Determine the [X, Y] coordinate at the center of the cell enclosing the given text.  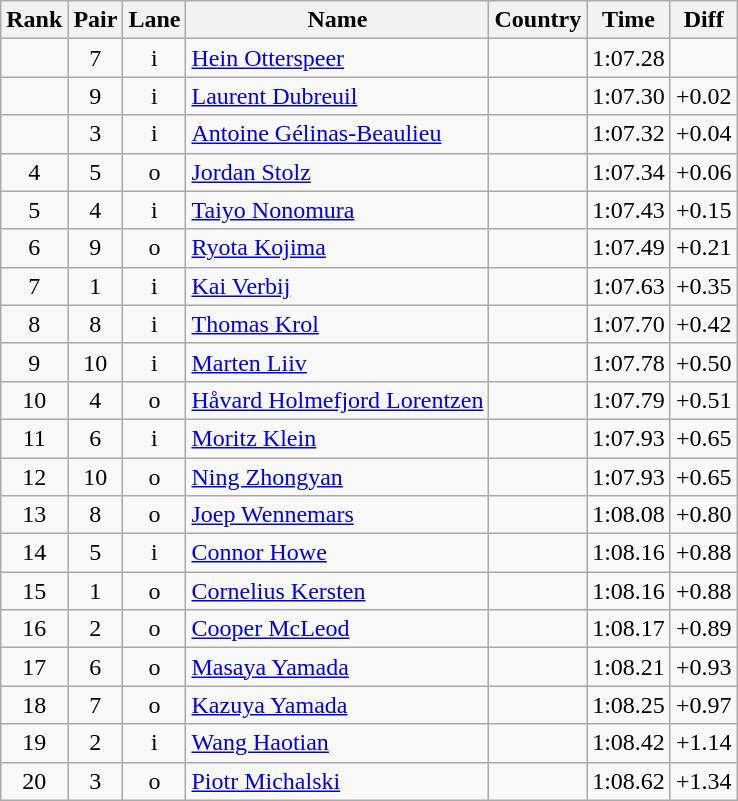
Taiyo Nonomura [338, 210]
+0.97 [704, 705]
16 [34, 629]
1:07.79 [629, 400]
Moritz Klein [338, 438]
15 [34, 591]
+0.06 [704, 172]
Ning Zhongyan [338, 477]
Piotr Michalski [338, 781]
Wang Haotian [338, 743]
+0.35 [704, 286]
Lane [154, 20]
11 [34, 438]
Hein Otterspeer [338, 58]
Cooper McLeod [338, 629]
Antoine Gélinas-Beaulieu [338, 134]
1:08.08 [629, 515]
1:08.25 [629, 705]
12 [34, 477]
Ryota Kojima [338, 248]
+0.21 [704, 248]
+0.51 [704, 400]
Thomas Krol [338, 324]
+0.02 [704, 96]
+0.93 [704, 667]
1:07.43 [629, 210]
Rank [34, 20]
1:07.32 [629, 134]
1:08.62 [629, 781]
1:07.78 [629, 362]
Pair [96, 20]
Cornelius Kersten [338, 591]
1:07.63 [629, 286]
19 [34, 743]
17 [34, 667]
+0.50 [704, 362]
Joep Wennemars [338, 515]
Håvard Holmefjord Lorentzen [338, 400]
1:08.21 [629, 667]
Laurent Dubreuil [338, 96]
1:07.49 [629, 248]
Kazuya Yamada [338, 705]
+0.15 [704, 210]
1:08.42 [629, 743]
20 [34, 781]
+0.42 [704, 324]
1:07.30 [629, 96]
18 [34, 705]
Marten Liiv [338, 362]
+0.80 [704, 515]
Kai Verbij [338, 286]
1:07.34 [629, 172]
Time [629, 20]
Country [538, 20]
1:07.28 [629, 58]
Connor Howe [338, 553]
13 [34, 515]
Masaya Yamada [338, 667]
+0.89 [704, 629]
+1.14 [704, 743]
Jordan Stolz [338, 172]
1:07.70 [629, 324]
14 [34, 553]
1:08.17 [629, 629]
Diff [704, 20]
+1.34 [704, 781]
+0.04 [704, 134]
Name [338, 20]
